Pinpoint the cell where the given text exists, returning its [x, y] midpoint coordinate. 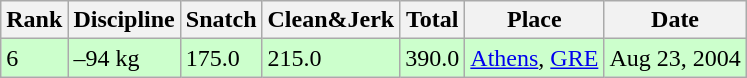
215.0 [331, 58]
Rank [34, 20]
Snatch [221, 20]
–94 kg [124, 58]
Athens, GRE [534, 58]
Clean&Jerk [331, 20]
Place [534, 20]
390.0 [432, 58]
Total [432, 20]
Date [675, 20]
Aug 23, 2004 [675, 58]
175.0 [221, 58]
Discipline [124, 20]
6 [34, 58]
